Provide the (x, y) coordinate of the cell's center where the given text is located.  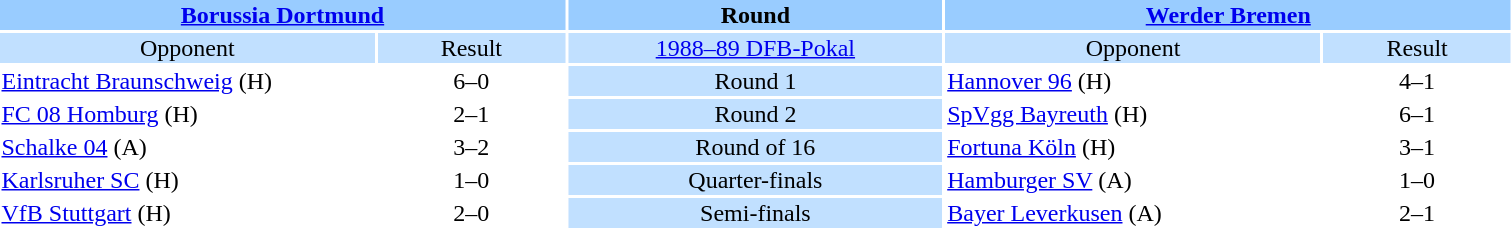
3–2 (472, 147)
Eintracht Braunschweig (H) (188, 81)
Hannover 96 (H) (1134, 81)
Schalke 04 (A) (188, 147)
4–1 (1416, 81)
Round 2 (756, 114)
2–0 (472, 213)
Round 1 (756, 81)
Borussia Dortmund (282, 15)
6–1 (1416, 114)
Werder Bremen (1228, 15)
3–1 (1416, 147)
Round (756, 15)
FC 08 Homburg (H) (188, 114)
Karlsruher SC (H) (188, 180)
Quarter-finals (756, 180)
1988–89 DFB-Pokal (756, 48)
6–0 (472, 81)
Bayer Leverkusen (A) (1134, 213)
Semi-finals (756, 213)
VfB Stuttgart (H) (188, 213)
SpVgg Bayreuth (H) (1134, 114)
Fortuna Köln (H) (1134, 147)
Hamburger SV (A) (1134, 180)
Round of 16 (756, 147)
